Identify which cell holds the provided text, then report its (x, y) central coordinate. 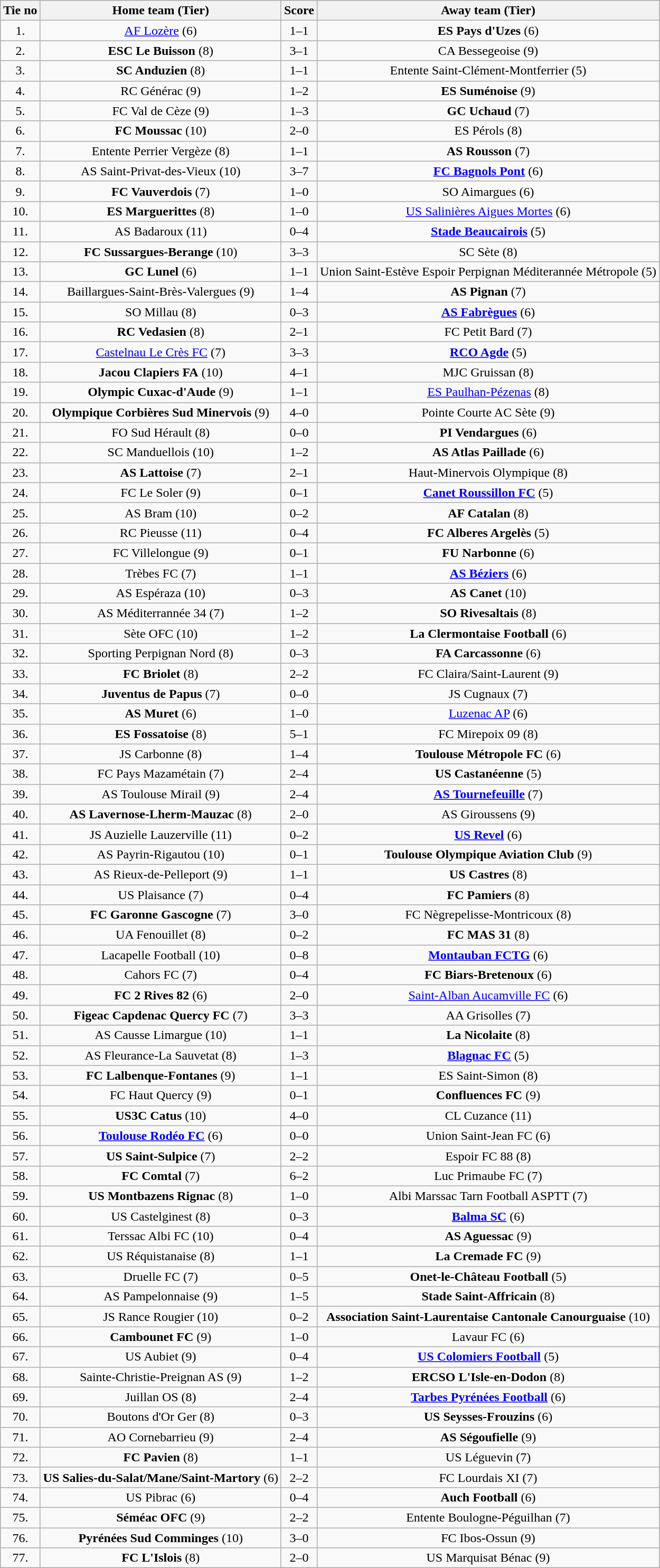
FC Alberes Argelès (5) (488, 533)
US Castanéenne (5) (488, 774)
61. (20, 1236)
Séméac OFC (9) (161, 1517)
22. (20, 452)
Montauban FCTG (6) (488, 955)
Juillan OS (8) (161, 1397)
Boutons d'Or Ger (8) (161, 1417)
FC Bagnols Pont (6) (488, 171)
AS Toulouse Mirail (9) (161, 794)
Score (299, 11)
41. (20, 834)
AS Rieux-de-Pelleport (9) (161, 874)
54. (20, 1095)
58. (20, 1176)
15. (20, 312)
Olympique Corbières Sud Minervois (9) (161, 412)
71. (20, 1437)
Entente Saint-Clément-Montferrier (5) (488, 71)
CA Bessegeoise (9) (488, 51)
FC Petit Bard (7) (488, 332)
FO Sud Hérault (8) (161, 432)
21. (20, 432)
62. (20, 1257)
FC Nègrepelisse-Montricoux (8) (488, 915)
65. (20, 1317)
32. (20, 654)
AS Méditerrannée 34 (7) (161, 613)
ES Suménoise (9) (488, 91)
0–5 (299, 1277)
Union Saint-Jean FC (6) (488, 1136)
72. (20, 1457)
6. (20, 131)
26. (20, 533)
Baillargues-Saint-Brès-Valergues (9) (161, 292)
ES Pays d'Uzes (6) (488, 31)
42. (20, 854)
1–5 (299, 1297)
74. (20, 1497)
FC Lourdais XI (7) (488, 1477)
Toulouse Métropole FC (6) (488, 754)
20. (20, 412)
FC Ibos-Ossun (9) (488, 1538)
FC Haut Quercy (9) (161, 1095)
57. (20, 1156)
US Montbazens Rignac (8) (161, 1196)
4–1 (299, 372)
AS Saint-Privat-des-Vieux (10) (161, 171)
FC Mirepoix 09 (8) (488, 734)
Druelle FC (7) (161, 1277)
AF Lozère (6) (161, 31)
28. (20, 573)
2. (20, 51)
45. (20, 915)
16. (20, 332)
SC Sète (8) (488, 252)
Onet-le-Château Football (5) (488, 1277)
75. (20, 1517)
8. (20, 171)
SC Anduzien (8) (161, 71)
Association Saint-Laurentaise Cantonale Canourguaise (10) (488, 1317)
6–2 (299, 1176)
AS Muret (6) (161, 714)
36. (20, 734)
AS Béziers (6) (488, 573)
66. (20, 1337)
US Seysses-Frouzins (6) (488, 1417)
La Cremade FC (9) (488, 1257)
AS Pampelonnaise (9) (161, 1297)
US Réquistanaise (8) (161, 1257)
AS Fabrègues (6) (488, 312)
AS Pignan (7) (488, 292)
AS Fleurance-La Sauvetat (8) (161, 1055)
Sète OFC (10) (161, 634)
AS Badaroux (11) (161, 231)
US Pibrac (6) (161, 1497)
7. (20, 151)
1. (20, 31)
AS Canet (10) (488, 593)
67. (20, 1357)
Entente Perrier Vergèze (8) (161, 151)
Haut-Minervois Olympique (8) (488, 473)
Balma SC (6) (488, 1216)
13. (20, 272)
23. (20, 473)
PI Vendargues (6) (488, 432)
9. (20, 191)
17. (20, 352)
US Salinières Aigues Mortes (6) (488, 211)
11. (20, 231)
73. (20, 1477)
FA Carcassonne (6) (488, 654)
Union Saint-Estève Espoir Perpignan Méditerannée Métropole (5) (488, 272)
37. (20, 754)
43. (20, 874)
59. (20, 1196)
US Revel (6) (488, 834)
Cambounet FC (9) (161, 1337)
SO Aimargues (6) (488, 191)
AS Ségoufielle (9) (488, 1437)
3–7 (299, 171)
60. (20, 1216)
ES Fossatoise (8) (161, 734)
Trèbes FC (7) (161, 573)
55. (20, 1116)
AS Payrin-Rigautou (10) (161, 854)
AO Cornebarrieu (9) (161, 1437)
50. (20, 1015)
FU Narbonne (6) (488, 553)
Olympic Cuxac-d'Aude (9) (161, 392)
51. (20, 1035)
FC Pamiers (8) (488, 895)
Auch Football (6) (488, 1497)
US Aubiet (9) (161, 1357)
US Marquisat Bénac (9) (488, 1558)
AS Espéraza (10) (161, 593)
64. (20, 1297)
SO Rivesaltais (8) (488, 613)
0–8 (299, 955)
FC 2 Rives 82 (6) (161, 995)
Terssac Albi FC (10) (161, 1236)
SO Millau (8) (161, 312)
19. (20, 392)
25. (20, 513)
GC Lunel (6) (161, 272)
12. (20, 252)
29. (20, 593)
Sainte-Christie-Preignan AS (9) (161, 1377)
40. (20, 814)
US Colomiers Football (5) (488, 1357)
AS Atlas Paillade (6) (488, 452)
Juventus de Papus (7) (161, 694)
JS Rance Rougier (10) (161, 1317)
JS Cugnaux (7) (488, 694)
Blagnac FC (5) (488, 1055)
39. (20, 794)
52. (20, 1055)
Luc Primaube FC (7) (488, 1176)
US Castres (8) (488, 874)
Pointe Courte AC Sète (9) (488, 412)
FC Villelongue (9) (161, 553)
FC Moussac (10) (161, 131)
Away team (Tier) (488, 11)
FC MAS 31 (8) (488, 935)
48. (20, 975)
53. (20, 1075)
3–1 (299, 51)
14. (20, 292)
Espoir FC 88 (8) (488, 1156)
5. (20, 111)
Castelnau Le Crès FC (7) (161, 352)
35. (20, 714)
Lavaur FC (6) (488, 1337)
10. (20, 211)
ERCSO L'Isle-en-Dodon (8) (488, 1377)
18. (20, 372)
Tarbes Pyrénées Football (6) (488, 1397)
Saint-Alban Aucamville FC (6) (488, 995)
47. (20, 955)
RC Vedasien (8) (161, 332)
68. (20, 1377)
FC Lalbenque-Fontanes (9) (161, 1075)
Stade Saint-Affricain (8) (488, 1297)
Pyrénées Sud Comminges (10) (161, 1538)
Confluences FC (9) (488, 1095)
34. (20, 694)
JS Auzielle Lauzerville (11) (161, 834)
24. (20, 493)
FC L'Islois (8) (161, 1558)
ES Pérols (8) (488, 131)
Figeac Capdenac Quercy FC (7) (161, 1015)
ES Saint-Simon (8) (488, 1075)
FC Vauverdois (7) (161, 191)
La Clermontaise Football (6) (488, 634)
4. (20, 91)
AS Tournefeuille (7) (488, 794)
MJC Gruissan (8) (488, 372)
Toulouse Olympique Aviation Club (9) (488, 854)
Luzenac AP (6) (488, 714)
ES Marguerittes (8) (161, 211)
US Plaisance (7) (161, 895)
38. (20, 774)
3. (20, 71)
US Léguevin (7) (488, 1457)
AF Catalan (8) (488, 513)
FC Garonne Gascogne (7) (161, 915)
RCO Agde (5) (488, 352)
FC Le Soler (9) (161, 493)
FC Biars-Bretenoux (6) (488, 975)
AS Causse Limargue (10) (161, 1035)
UA Fenouillet (8) (161, 935)
FC Briolet (8) (161, 674)
46. (20, 935)
Toulouse Rodéo FC (6) (161, 1136)
ESC Le Buisson (8) (161, 51)
AS Aguessac (9) (488, 1236)
AS Rousson (7) (488, 151)
GC Uchaud (7) (488, 111)
AS Bram (10) (161, 513)
Canet Roussillon FC (5) (488, 493)
US Castelginest (8) (161, 1216)
FC Sussargues-Berange (10) (161, 252)
Sporting Perpignan Nord (8) (161, 654)
Entente Boulogne-Péguilhan (7) (488, 1517)
27. (20, 553)
FC Claira/Saint-Laurent (9) (488, 674)
Cahors FC (7) (161, 975)
US3C Catus (10) (161, 1116)
FC Pavien (8) (161, 1457)
AA Grisolles (7) (488, 1015)
Jacou Clapiers FA (10) (161, 372)
5–1 (299, 734)
Stade Beaucairois (5) (488, 231)
AS Giroussens (9) (488, 814)
33. (20, 674)
RC Générac (9) (161, 91)
Tie no (20, 11)
AS Lavernose-Lherm-Mauzac (8) (161, 814)
CL Cuzance (11) (488, 1116)
Albi Marssac Tarn Football ASPTT (7) (488, 1196)
49. (20, 995)
AS Lattoise (7) (161, 473)
FC Comtal (7) (161, 1176)
Home team (Tier) (161, 11)
US Salies-du-Salat/Mane/Saint-Martory (6) (161, 1477)
56. (20, 1136)
63. (20, 1277)
US Saint-Sulpice (7) (161, 1156)
44. (20, 895)
69. (20, 1397)
76. (20, 1538)
La Nicolaite (8) (488, 1035)
ES Paulhan-Pézenas (8) (488, 392)
70. (20, 1417)
FC Pays Mazamétain (7) (161, 774)
FC Val de Cèze (9) (161, 111)
JS Carbonne (8) (161, 754)
31. (20, 634)
77. (20, 1558)
RC Pieusse (11) (161, 533)
Lacapelle Football (10) (161, 955)
SC Manduellois (10) (161, 452)
30. (20, 613)
